Locate the cell with the specified text and output its [x, y] center coordinate. 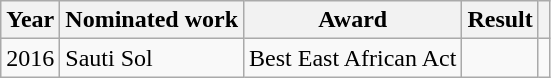
Nominated work [152, 20]
2016 [30, 58]
Sauti Sol [152, 58]
Year [30, 20]
Award [353, 20]
Result [500, 20]
Best East African Act [353, 58]
